Scan for the cell matching the given text and deliver its [X, Y] coordinate at center. 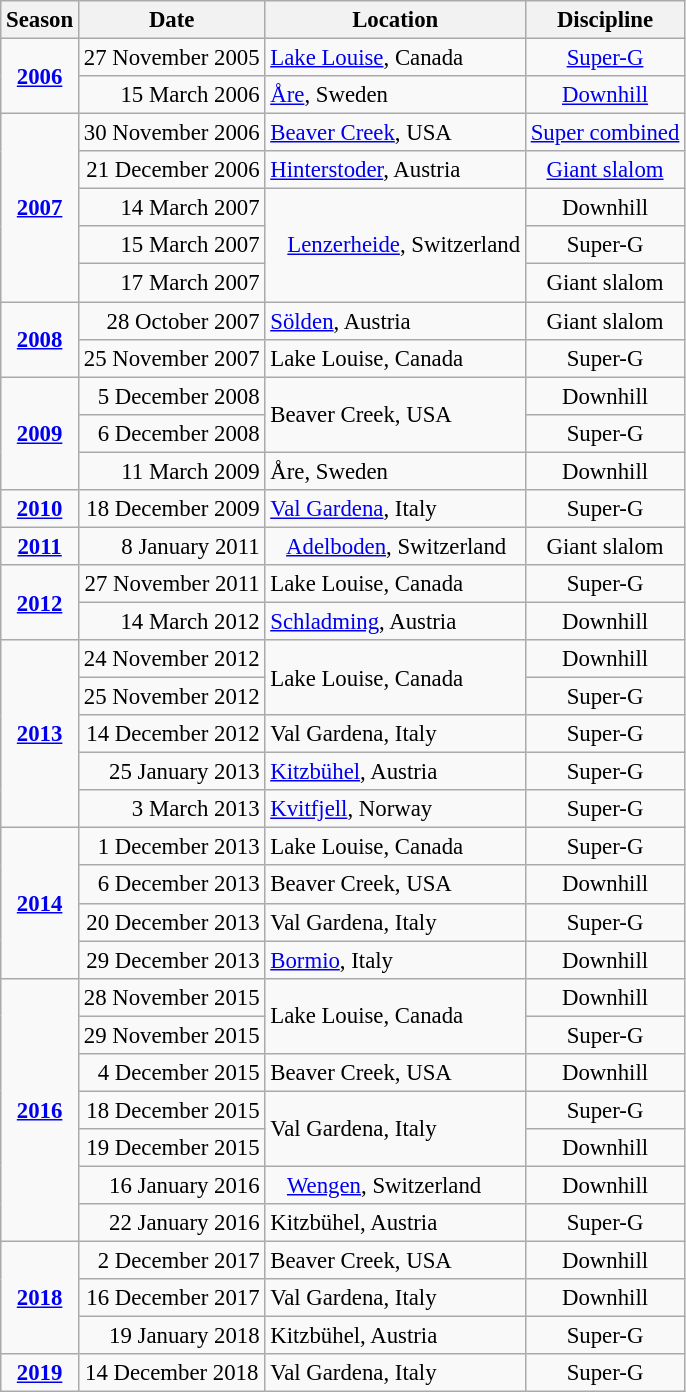
21 December 2006 [171, 170]
2006 [40, 76]
1 December 2013 [171, 847]
2014 [40, 903]
Kvitfjell, Norway [395, 809]
28 November 2015 [171, 997]
2007 [40, 208]
24 November 2012 [171, 659]
29 November 2015 [171, 1035]
Date [171, 20]
2008 [40, 340]
Lenzerheide, Switzerland [395, 246]
19 December 2015 [171, 1148]
2016 [40, 1110]
4 December 2015 [171, 1073]
30 November 2006 [171, 133]
6 December 2013 [171, 885]
5 December 2008 [171, 396]
2019 [40, 1373]
Season [40, 20]
14 December 2018 [171, 1373]
16 January 2016 [171, 1185]
20 December 2013 [171, 922]
27 November 2005 [171, 58]
2013 [40, 734]
2012 [40, 602]
2 December 2017 [171, 1261]
Sölden, Austria [395, 321]
22 January 2016 [171, 1223]
11 March 2009 [171, 471]
Discipline [604, 20]
19 January 2018 [171, 1336]
14 March 2012 [171, 621]
Schladming, Austria [395, 621]
6 December 2008 [171, 433]
2010 [40, 509]
25 January 2013 [171, 772]
2009 [40, 434]
25 November 2007 [171, 358]
Bormio, Italy [395, 960]
Location [395, 20]
29 December 2013 [171, 960]
16 December 2017 [171, 1298]
18 December 2009 [171, 509]
8 January 2011 [171, 546]
14 December 2012 [171, 734]
25 November 2012 [171, 697]
Wengen, Switzerland [395, 1185]
15 March 2006 [171, 95]
Super combined [604, 133]
Adelboden, Switzerland [395, 546]
2018 [40, 1298]
2011 [40, 546]
27 November 2011 [171, 584]
15 March 2007 [171, 245]
18 December 2015 [171, 1110]
28 October 2007 [171, 321]
14 March 2007 [171, 208]
Hinterstoder, Austria [395, 170]
17 March 2007 [171, 283]
3 March 2013 [171, 809]
